Locate the cell with the specified text and output its [x, y] center coordinate. 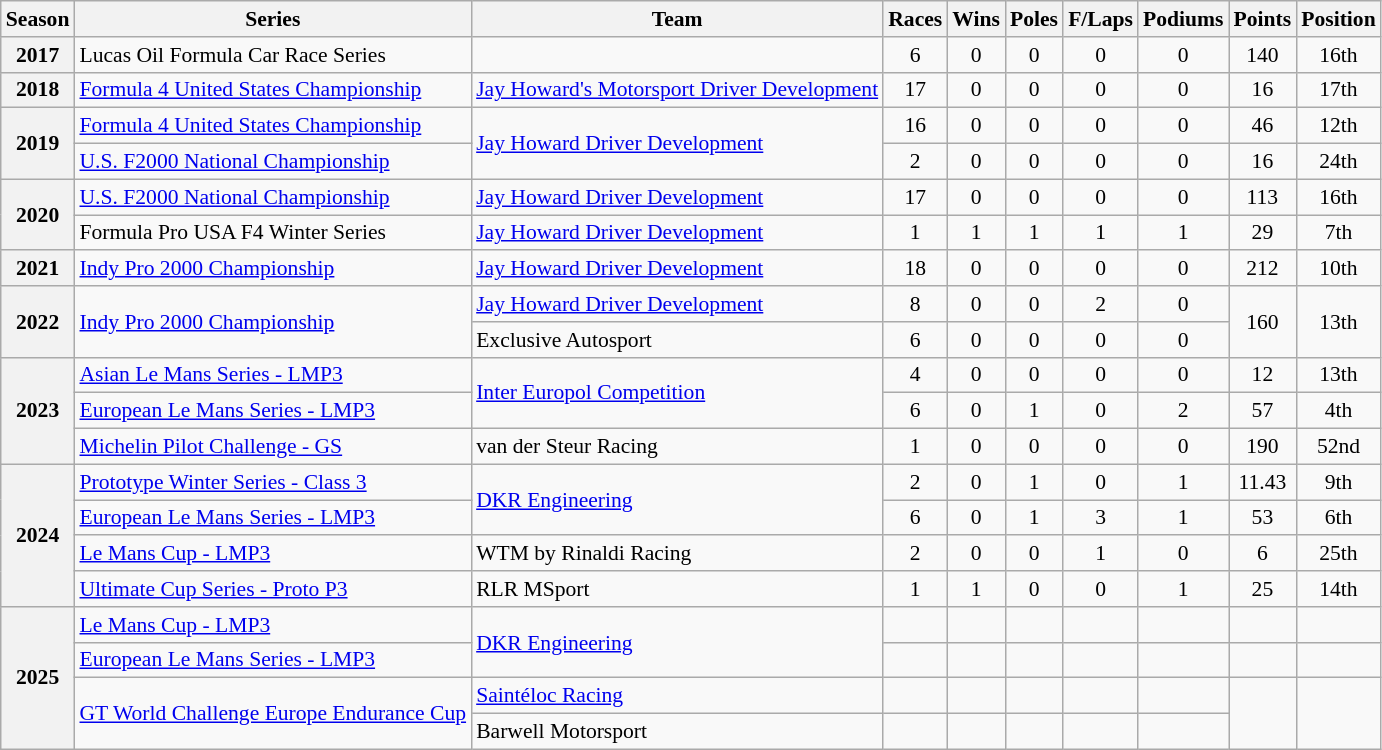
2018 [38, 90]
2023 [38, 410]
10th [1338, 269]
Points [1263, 19]
8 [915, 304]
4th [1338, 411]
46 [1263, 126]
GT World Challenge Europe Endurance Cup [272, 714]
113 [1263, 197]
2025 [38, 678]
4 [915, 375]
3 [1100, 518]
Season [38, 19]
29 [1263, 233]
57 [1263, 411]
Series [272, 19]
190 [1263, 447]
Ultimate Cup Series - Proto P3 [272, 589]
140 [1263, 55]
Asian Le Mans Series - LMP3 [272, 375]
Michelin Pilot Challenge - GS [272, 447]
Wins [976, 19]
Position [1338, 19]
2017 [38, 55]
12th [1338, 126]
Races [915, 19]
2022 [38, 322]
2024 [38, 535]
2021 [38, 269]
9th [1338, 482]
RLR MSport [677, 589]
Team [677, 19]
2019 [38, 144]
160 [1263, 322]
11.43 [1263, 482]
25th [1338, 554]
Saintéloc Racing [677, 696]
24th [1338, 162]
18 [915, 269]
14th [1338, 589]
F/Laps [1100, 19]
25 [1263, 589]
Poles [1034, 19]
van der Steur Racing [677, 447]
Prototype Winter Series - Class 3 [272, 482]
Inter Europol Competition [677, 392]
17th [1338, 90]
Formula Pro USA F4 Winter Series [272, 233]
52nd [1338, 447]
WTM by Rinaldi Racing [677, 554]
12 [1263, 375]
Jay Howard's Motorsport Driver Development [677, 90]
212 [1263, 269]
53 [1263, 518]
2020 [38, 214]
6th [1338, 518]
Barwell Motorsport [677, 732]
7th [1338, 233]
Exclusive Autosport [677, 340]
Lucas Oil Formula Car Race Series [272, 55]
Podiums [1184, 19]
